Detect which cell encompasses the target text, then output its [x, y] center coordinate. 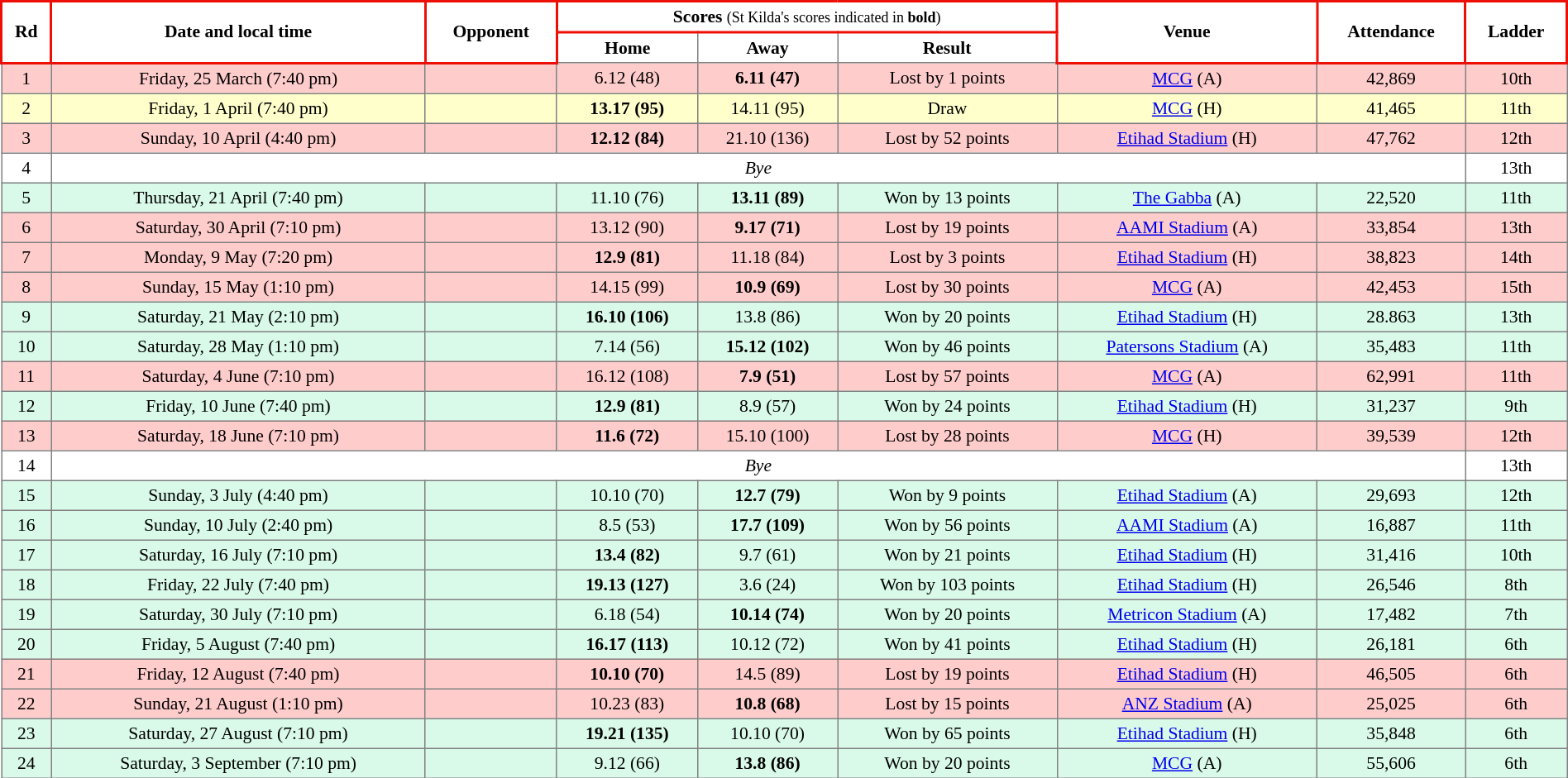
Date and local time [238, 32]
6.11 (47) [767, 78]
17.7 (109) [767, 524]
Scores (St Kilda's scores indicated in bold) [807, 17]
11 [26, 375]
62,991 [1391, 375]
Friday, 25 March (7:40 pm) [238, 78]
31,237 [1391, 405]
35,483 [1391, 346]
Won by 56 points [948, 524]
Saturday, 16 July (7:10 pm) [238, 554]
Lost by 30 points [948, 286]
14.11 (95) [767, 107]
14 [26, 465]
Draw [948, 107]
2 [26, 107]
19 [26, 613]
17,482 [1391, 613]
6.12 (48) [627, 78]
33,854 [1391, 227]
Attendance [1391, 32]
Sunday, 21 August (1:10 pm) [238, 703]
Rd [26, 32]
7th [1517, 613]
Friday, 22 July (7:40 pm) [238, 584]
Lost by 1 points [948, 78]
Won by 65 points [948, 733]
21 [26, 673]
Home [627, 48]
15.12 (102) [767, 346]
55,606 [1391, 762]
ANZ Stadium (A) [1187, 703]
Opponent [491, 32]
13.12 (90) [627, 227]
Saturday, 27 August (7:10 pm) [238, 733]
Won by 41 points [948, 643]
21.10 (136) [767, 137]
Won by 13 points [948, 197]
Friday, 1 April (7:40 pm) [238, 107]
24 [26, 762]
16.12 (108) [627, 375]
5 [26, 197]
12 [26, 405]
Lost by 3 points [948, 256]
19.21 (135) [627, 733]
46,505 [1391, 673]
Friday, 10 June (7:40 pm) [238, 405]
13.4 (82) [627, 554]
9.17 (71) [767, 227]
18 [26, 584]
16,887 [1391, 524]
Sunday, 10 July (2:40 pm) [238, 524]
8th [1517, 584]
10.9 (69) [767, 286]
Saturday, 30 July (7:10 pm) [238, 613]
Won by 21 points [948, 554]
42,453 [1391, 286]
15 [26, 494]
Lost by 15 points [948, 703]
3 [26, 137]
Saturday, 4 June (7:10 pm) [238, 375]
6 [26, 227]
15th [1517, 286]
20 [26, 643]
10.23 (83) [627, 703]
10 [26, 346]
31,416 [1391, 554]
19.13 (127) [627, 584]
9.12 (66) [627, 762]
25,025 [1391, 703]
13.17 (95) [627, 107]
16.10 (106) [627, 316]
12.7 (79) [767, 494]
Won by 46 points [948, 346]
Lost by 28 points [948, 435]
17 [26, 554]
Won by 9 points [948, 494]
Etihad Stadium (A) [1187, 494]
14.5 (89) [767, 673]
7.9 (51) [767, 375]
8 [26, 286]
22,520 [1391, 197]
Away [767, 48]
13.11 (89) [767, 197]
8.9 (57) [767, 405]
Patersons Stadium (A) [1187, 346]
Result [948, 48]
12.12 (84) [627, 137]
9 [26, 316]
38,823 [1391, 256]
Saturday, 3 September (7:10 pm) [238, 762]
26,181 [1391, 643]
23 [26, 733]
Sunday, 3 July (4:40 pm) [238, 494]
16 [26, 524]
Venue [1187, 32]
Sunday, 10 April (4:40 pm) [238, 137]
10.8 (68) [767, 703]
Saturday, 21 May (2:10 pm) [238, 316]
39,539 [1391, 435]
15.10 (100) [767, 435]
7.14 (56) [627, 346]
Lost by 52 points [948, 137]
35,848 [1391, 733]
Thursday, 21 April (7:40 pm) [238, 197]
Monday, 9 May (7:20 pm) [238, 256]
26,546 [1391, 584]
Saturday, 28 May (1:10 pm) [238, 346]
Sunday, 15 May (1:10 pm) [238, 286]
42,869 [1391, 78]
47,762 [1391, 137]
10.14 (74) [767, 613]
6.18 (54) [627, 613]
10.12 (72) [767, 643]
Lost by 57 points [948, 375]
Saturday, 30 April (7:10 pm) [238, 227]
11.10 (76) [627, 197]
Saturday, 18 June (7:10 pm) [238, 435]
41,465 [1391, 107]
13 [26, 435]
Metricon Stadium (A) [1187, 613]
28.863 [1391, 316]
Ladder [1517, 32]
9th [1517, 405]
9.7 (61) [767, 554]
4 [26, 167]
1 [26, 78]
3.6 (24) [767, 584]
22 [26, 703]
29,693 [1391, 494]
14th [1517, 256]
Friday, 12 August (7:40 pm) [238, 673]
Won by 103 points [948, 584]
7 [26, 256]
Friday, 5 August (7:40 pm) [238, 643]
8.5 (53) [627, 524]
16.17 (113) [627, 643]
11.6 (72) [627, 435]
11.18 (84) [767, 256]
The Gabba (A) [1187, 197]
14.15 (99) [627, 286]
Won by 24 points [948, 405]
